Extract the [X, Y] coordinate from the center of the cell holding the provided text.  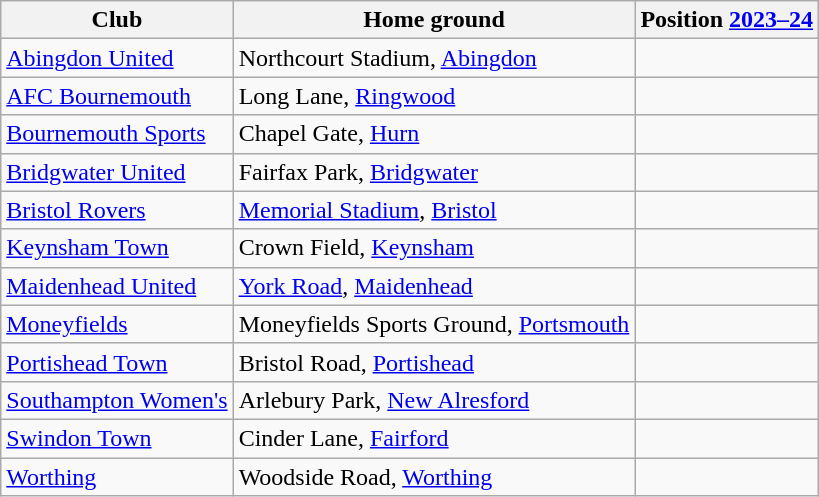
Maidenhead United [117, 286]
Home ground [434, 20]
Southampton Women's [117, 400]
Crown Field, Keynsham [434, 248]
Arlebury Park, New Alresford [434, 400]
Swindon Town [117, 438]
Cinder Lane, Fairford [434, 438]
Position 2023–24 [727, 20]
Abingdon United [117, 58]
Long Lane, Ringwood [434, 96]
Fairfax Park, Bridgwater [434, 172]
Chapel Gate, Hurn [434, 134]
Portishead Town [117, 362]
Moneyfields Sports Ground, Portsmouth [434, 324]
Worthing [117, 477]
Woodside Road, Worthing [434, 477]
Bristol Rovers [117, 210]
York Road, Maidenhead [434, 286]
Bristol Road, Portishead [434, 362]
Keynsham Town [117, 248]
Bridgwater United [117, 172]
Bournemouth Sports [117, 134]
Club [117, 20]
Moneyfields [117, 324]
Memorial Stadium, Bristol [434, 210]
Northcourt Stadium, Abingdon [434, 58]
AFC Bournemouth [117, 96]
